Scan for the cell matching the given text and deliver its [X, Y] coordinate at center. 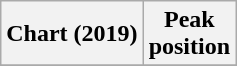
Chart (2019) [72, 34]
Peakposition [189, 34]
